Return [X, Y] of the center of cell containing provided text 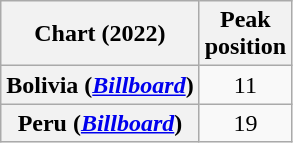
11 [245, 85]
19 [245, 123]
Bolivia (Billboard) [100, 85]
Peru (Billboard) [100, 123]
Peakposition [245, 34]
Chart (2022) [100, 34]
